Scan for the cell matching the given text and deliver its [X, Y] coordinate at center. 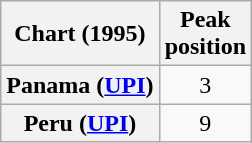
Peakposition [205, 34]
Panama (UPI) [80, 85]
Peru (UPI) [80, 123]
3 [205, 85]
9 [205, 123]
Chart (1995) [80, 34]
